Detect which cell encompasses the target text, then output its (x, y) center coordinate. 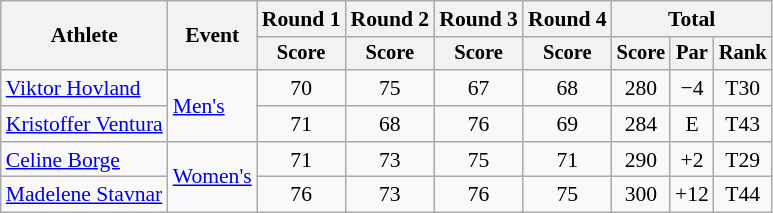
−4 (692, 88)
Women's (212, 178)
Round 2 (390, 19)
Round 3 (478, 19)
+12 (692, 195)
T44 (743, 195)
Kristoffer Ventura (84, 124)
Par (692, 54)
67 (478, 88)
Athlete (84, 36)
Round 1 (302, 19)
Round 4 (568, 19)
E (692, 124)
Madelene Stavnar (84, 195)
280 (641, 88)
T30 (743, 88)
Event (212, 36)
Total (692, 19)
70 (302, 88)
Men's (212, 106)
+2 (692, 160)
Celine Borge (84, 160)
Viktor Hovland (84, 88)
T29 (743, 160)
Rank (743, 54)
290 (641, 160)
300 (641, 195)
T43 (743, 124)
284 (641, 124)
69 (568, 124)
